Pinpoint the cell where the given text exists, returning its (X, Y) midpoint coordinate. 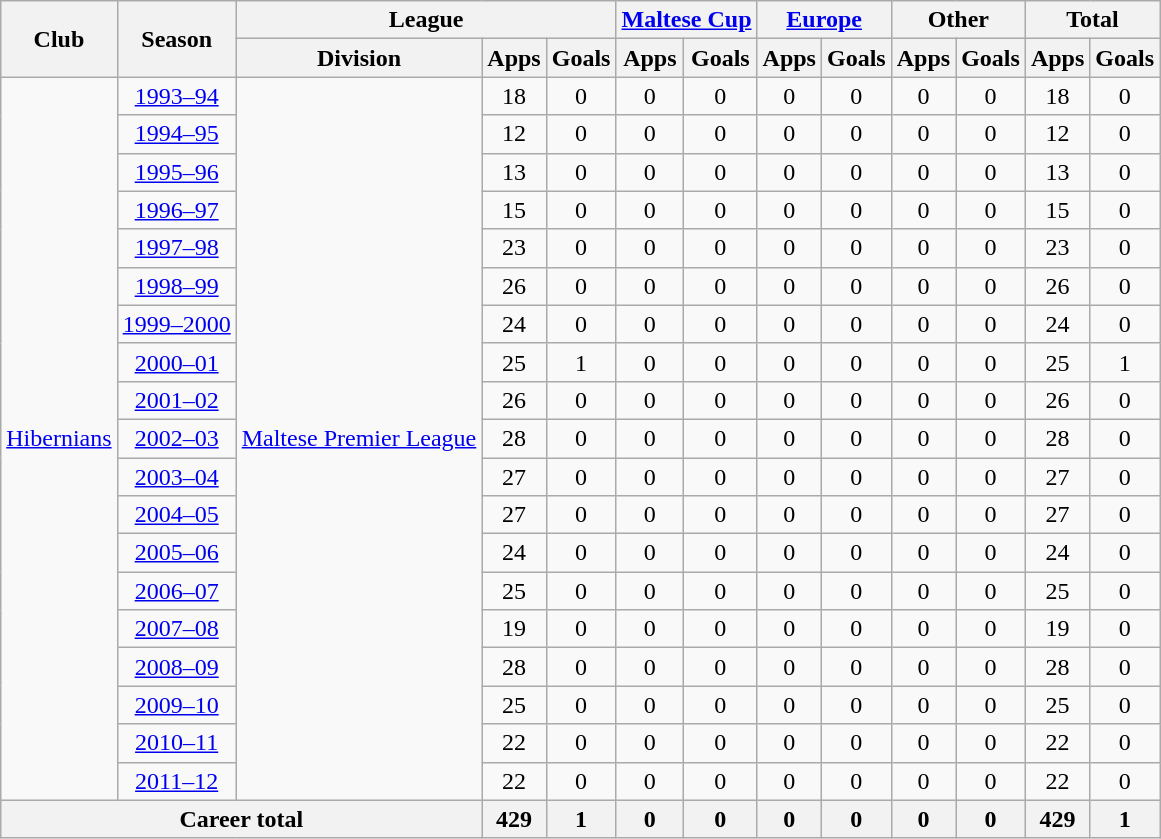
Other (958, 20)
1999–2000 (176, 324)
Club (59, 39)
2001–02 (176, 400)
1993–94 (176, 96)
2004–05 (176, 515)
1997–98 (176, 248)
Career total (242, 819)
Division (359, 58)
Maltese Premier League (359, 438)
2000–01 (176, 362)
2011–12 (176, 781)
1995–96 (176, 172)
Total (1092, 20)
2005–06 (176, 553)
2006–07 (176, 591)
Season (176, 39)
Hibernians (59, 438)
League (426, 20)
Europe (824, 20)
2002–03 (176, 438)
1994–95 (176, 134)
1998–99 (176, 286)
1996–97 (176, 210)
2003–04 (176, 477)
2008–09 (176, 667)
2010–11 (176, 743)
2007–08 (176, 629)
Maltese Cup (686, 20)
2009–10 (176, 705)
